Capture the cell that displays the provided text and extract its [x, y] central coordinate. 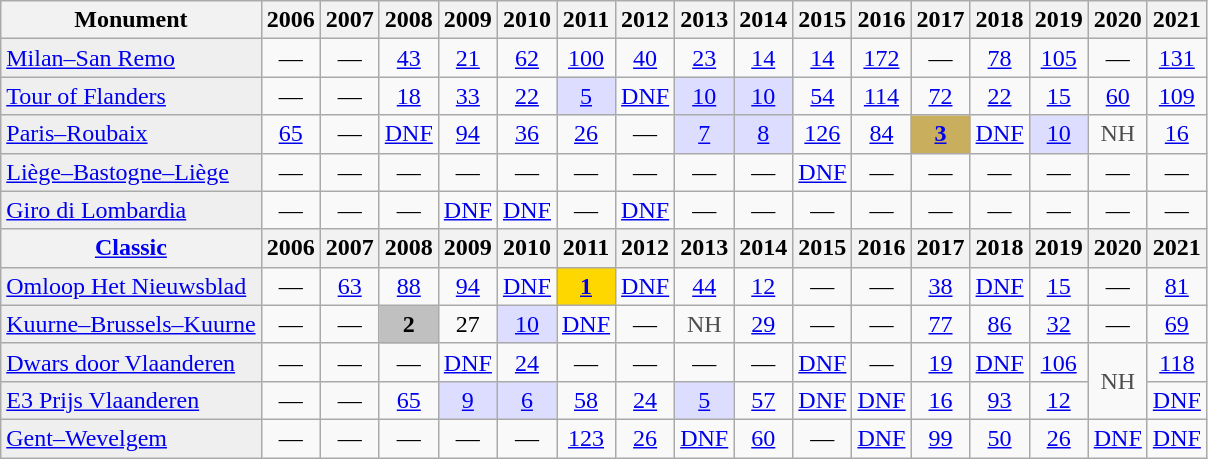
7 [704, 134]
Dwars door Vlaanderen [131, 362]
9 [468, 400]
123 [586, 438]
81 [1176, 286]
118 [1176, 362]
126 [822, 134]
131 [1176, 58]
23 [704, 58]
57 [764, 400]
Kuurne–Brussels–Kuurne [131, 324]
Classic [131, 248]
3 [940, 134]
29 [764, 324]
1 [586, 286]
84 [882, 134]
114 [882, 96]
8 [764, 134]
44 [704, 286]
86 [1000, 324]
105 [1058, 58]
50 [1000, 438]
43 [408, 58]
27 [468, 324]
69 [1176, 324]
99 [940, 438]
32 [1058, 324]
106 [1058, 362]
78 [1000, 58]
100 [586, 58]
38 [940, 286]
77 [940, 324]
Omloop Het Nieuwsblad [131, 286]
Paris–Roubaix [131, 134]
109 [1176, 96]
Monument [131, 20]
54 [822, 96]
19 [940, 362]
E3 Prijs Vlaanderen [131, 400]
Tour of Flanders [131, 96]
Gent–Wevelgem [131, 438]
172 [882, 58]
Milan–San Remo [131, 58]
Liège–Bastogne–Liège [131, 172]
40 [646, 58]
62 [526, 58]
36 [526, 134]
33 [468, 96]
88 [408, 286]
63 [350, 286]
6 [526, 400]
21 [468, 58]
2 [408, 324]
18 [408, 96]
Giro di Lombardia [131, 210]
72 [940, 96]
93 [1000, 400]
58 [586, 400]
